Find where the given text appears and provide that cell's center as (X, Y) coordinate. 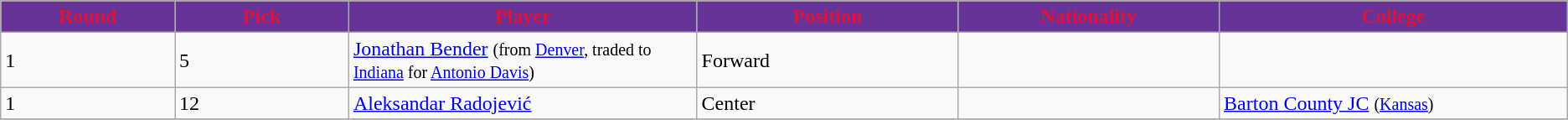
Player (523, 17)
12 (262, 103)
College (1394, 17)
Nationality (1089, 17)
Barton County JC (Kansas) (1394, 103)
Position (828, 17)
Center (828, 103)
Aleksandar Radojević (523, 103)
Pick (262, 17)
Jonathan Bender (from Denver, traded to Indiana for Antonio Davis) (523, 60)
5 (262, 60)
Round (88, 17)
Forward (828, 60)
